Locate the cell with the specified text and output its (x, y) center coordinate. 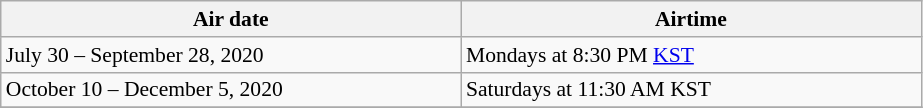
Saturdays at 11:30 AM KST (691, 90)
Airtime (691, 19)
Mondays at 8:30 PM KST (691, 55)
Air date (231, 19)
October 10 – December 5, 2020 (231, 90)
July 30 – September 28, 2020 (231, 55)
